Identify which cell holds the provided text, then report its (x, y) central coordinate. 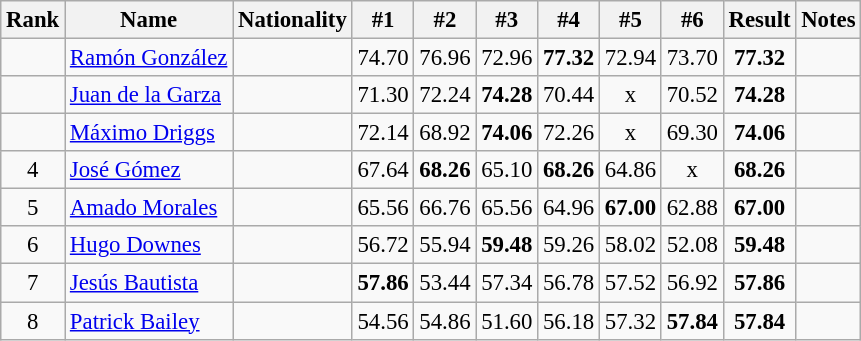
Rank (33, 20)
72.96 (507, 58)
57.32 (631, 321)
Amado Morales (149, 208)
José Gómez (149, 170)
69.30 (692, 133)
54.56 (383, 321)
Hugo Downes (149, 245)
56.78 (569, 283)
72.94 (631, 58)
70.44 (569, 95)
57.34 (507, 283)
Máximo Driggs (149, 133)
Juan de la Garza (149, 95)
64.96 (569, 208)
Patrick Bailey (149, 321)
#4 (569, 20)
58.02 (631, 245)
#3 (507, 20)
Nationality (292, 20)
Jesús Bautista (149, 283)
76.96 (445, 58)
72.26 (569, 133)
4 (33, 170)
66.76 (445, 208)
72.14 (383, 133)
#5 (631, 20)
56.18 (569, 321)
#2 (445, 20)
8 (33, 321)
62.88 (692, 208)
71.30 (383, 95)
54.86 (445, 321)
6 (33, 245)
64.86 (631, 170)
74.70 (383, 58)
56.72 (383, 245)
57.52 (631, 283)
#1 (383, 20)
70.52 (692, 95)
67.64 (383, 170)
72.24 (445, 95)
Ramón González (149, 58)
65.10 (507, 170)
Result (760, 20)
Name (149, 20)
68.92 (445, 133)
51.60 (507, 321)
Notes (828, 20)
52.08 (692, 245)
55.94 (445, 245)
56.92 (692, 283)
53.44 (445, 283)
5 (33, 208)
7 (33, 283)
#6 (692, 20)
73.70 (692, 58)
59.26 (569, 245)
